Find where the given text appears and provide that cell's center as [x, y] coordinate. 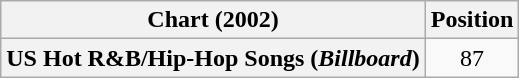
Position [472, 20]
87 [472, 58]
US Hot R&B/Hip-Hop Songs (Billboard) [213, 58]
Chart (2002) [213, 20]
